Scan for the cell matching the given text and deliver its [X, Y] coordinate at center. 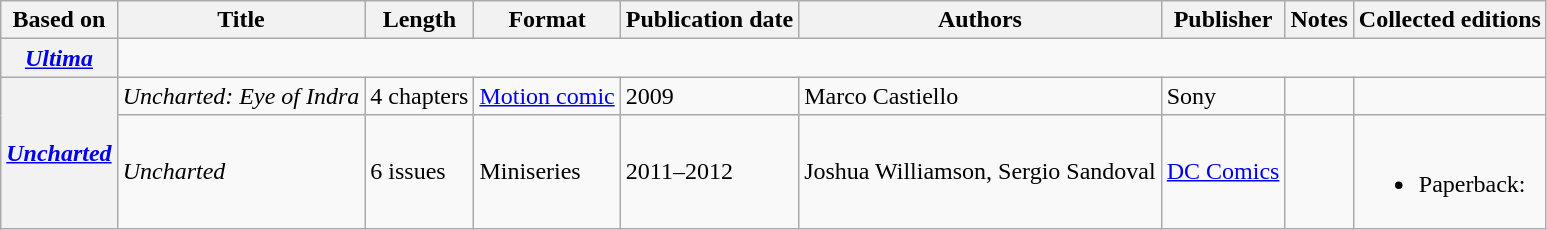
Ultima [59, 58]
Authors [980, 20]
Publication date [709, 20]
Paperback: [1450, 172]
Joshua Williamson, Sergio Sandoval [980, 172]
Miniseries [547, 172]
4 chapters [420, 96]
2011–2012 [709, 172]
2009 [709, 96]
6 issues [420, 172]
Marco Castiello [980, 96]
Publisher [1223, 20]
Notes [1319, 20]
Sony [1223, 96]
Title [241, 20]
DC Comics [1223, 172]
Based on [59, 20]
Motion comic [547, 96]
Uncharted: Eye of Indra [241, 96]
Length [420, 20]
Collected editions [1450, 20]
Format [547, 20]
